Identify which cell holds the provided text, then report its (X, Y) central coordinate. 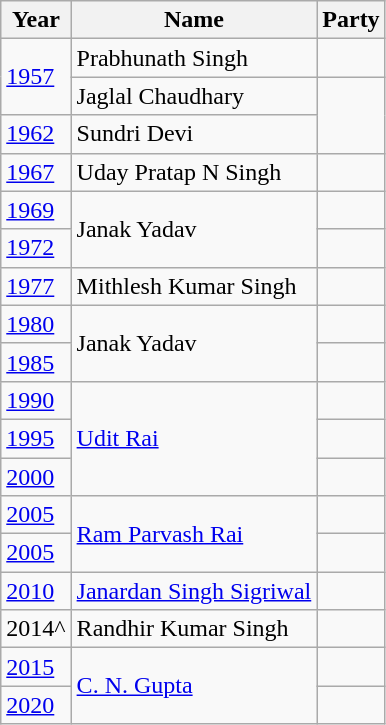
1967 (36, 172)
1972 (36, 248)
1962 (36, 134)
Mithlesh Kumar Singh (194, 286)
2010 (36, 591)
2015 (36, 667)
1969 (36, 210)
Ram Parvash Rai (194, 534)
Party (351, 20)
1977 (36, 286)
1990 (36, 400)
Prabhunath Singh (194, 58)
1985 (36, 362)
2014^ (36, 629)
Sundri Devi (194, 134)
1995 (36, 438)
Udit Rai (194, 438)
Year (36, 20)
Name (194, 20)
1957 (36, 77)
2000 (36, 477)
2020 (36, 705)
1980 (36, 324)
C. N. Gupta (194, 686)
Uday Pratap N Singh (194, 172)
Randhir Kumar Singh (194, 629)
Janardan Singh Sigriwal (194, 591)
Jaglal Chaudhary (194, 96)
